Determine the (X, Y) coordinate at the center of the cell enclosing the given text.  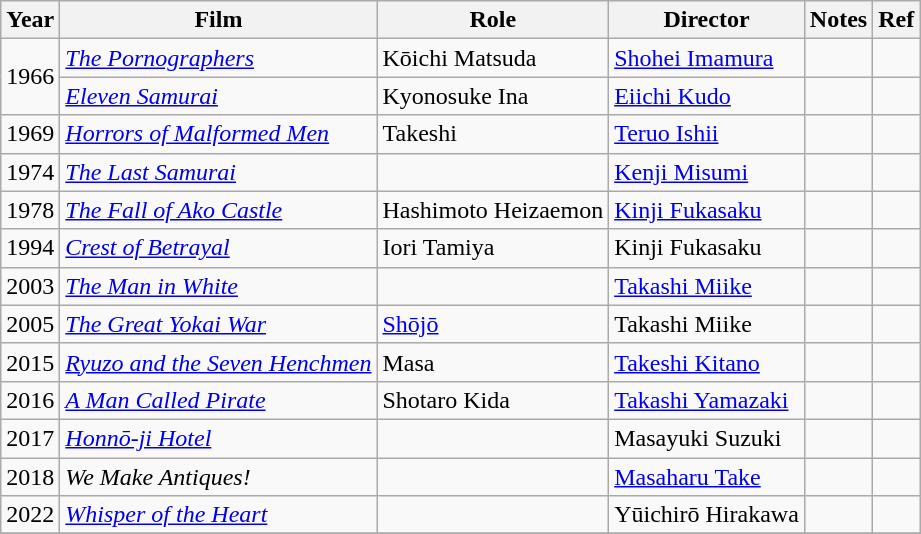
Honnō-ji Hotel (218, 438)
Kenji Misumi (707, 172)
2015 (30, 362)
1978 (30, 210)
1994 (30, 248)
Whisper of the Heart (218, 515)
Ryuzo and the Seven Henchmen (218, 362)
Eleven Samurai (218, 96)
The Great Yokai War (218, 324)
Kōichi Matsuda (493, 58)
Masaharu Take (707, 477)
2022 (30, 515)
Shōjō (493, 324)
2003 (30, 286)
Kyonosuke Ina (493, 96)
A Man Called Pirate (218, 400)
2016 (30, 400)
Teruo Ishii (707, 134)
Takeshi (493, 134)
Masayuki Suzuki (707, 438)
1969 (30, 134)
2017 (30, 438)
The Man in White (218, 286)
Shohei Imamura (707, 58)
2005 (30, 324)
2018 (30, 477)
Role (493, 20)
Hashimoto Heizaemon (493, 210)
The Fall of Ako Castle (218, 210)
Takashi Yamazaki (707, 400)
Ref (896, 20)
Masa (493, 362)
Yūichirō Hirakawa (707, 515)
We Make Antiques! (218, 477)
Shotaro Kida (493, 400)
1966 (30, 77)
Director (707, 20)
Takeshi Kitano (707, 362)
Year (30, 20)
Film (218, 20)
Iori Tamiya (493, 248)
The Pornographers (218, 58)
1974 (30, 172)
Crest of Betrayal (218, 248)
Notes (838, 20)
The Last Samurai (218, 172)
Eiichi Kudo (707, 96)
Horrors of Malformed Men (218, 134)
